Determine the (x, y) coordinate at the center of the cell enclosing the given text.  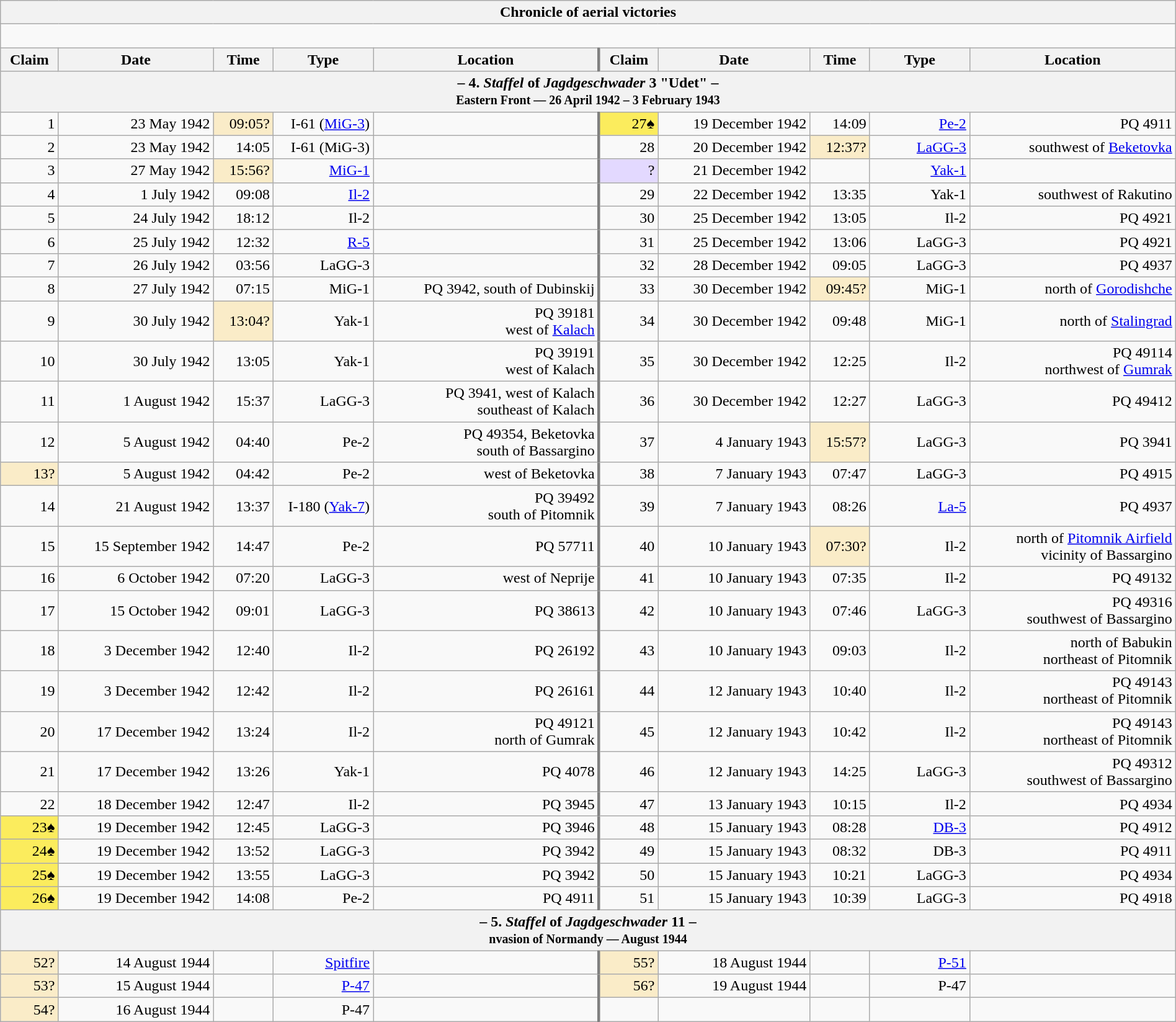
14 (30, 506)
13:24 (243, 731)
19 (30, 691)
12:25 (840, 361)
47 (629, 804)
Spitfire (324, 962)
10:42 (840, 731)
21 (30, 772)
PQ 26161 (486, 691)
6 (30, 241)
27 May 1942 (136, 171)
5 (30, 218)
09:05 (840, 265)
3 (30, 171)
07:15 (243, 289)
17 (30, 611)
12:40 (243, 650)
20 December 1942 (734, 147)
34 (629, 320)
13 January 1943 (734, 804)
27♠ (629, 123)
31 (629, 241)
35 (629, 361)
PQ 39181 west of Kalach (486, 320)
13:55 (243, 874)
13:06 (840, 241)
– 5. Staffel of Jagdgeschwader 11 –nvasion of Normandy — August 1944 (588, 931)
PQ 57711 (486, 546)
45 (629, 731)
56? (629, 986)
8 (30, 289)
southwest of Beketovka (1072, 147)
12:42 (243, 691)
09:01 (243, 611)
16 (30, 578)
14 August 1944 (136, 962)
PQ 49316 southwest of Bassargino (1072, 611)
55? (629, 962)
1 (30, 123)
13? (30, 474)
north of Stalingrad (1072, 320)
21 August 1942 (136, 506)
18 August 1944 (734, 962)
PQ 39191 west of Kalach (486, 361)
10 (30, 361)
north of Gorodishche (1072, 289)
I-180 (Yak-7) (324, 506)
PQ 38613 (486, 611)
26♠ (30, 899)
18 (30, 650)
PQ 49132 (1072, 578)
PQ 49114 northwest of Gumrak (1072, 361)
15 October 1942 (136, 611)
50 (629, 874)
12:27 (840, 402)
11 (30, 402)
22 (30, 804)
42 (629, 611)
24♠ (30, 851)
10:21 (840, 874)
PQ 49121 north of Gumrak (486, 731)
07:30? (840, 546)
14:25 (840, 772)
PQ 3941, west of Kalach southeast of Kalach (486, 402)
13:04? (243, 320)
19 August 1944 (734, 986)
33 (629, 289)
13:37 (243, 506)
43 (629, 650)
32 (629, 265)
12:37? (840, 147)
15 (30, 546)
48 (629, 827)
13:26 (243, 772)
28 December 1942 (734, 265)
41 (629, 578)
north of Pitomnik Airfieldvicinity of Bassargino (1072, 546)
6 October 1942 (136, 578)
10:39 (840, 899)
25 July 1942 (136, 241)
PQ 26192 (486, 650)
PQ 4918 (1072, 899)
1 July 1942 (136, 194)
21 December 1942 (734, 171)
PQ 3941 (1072, 442)
10:15 (840, 804)
PQ 3946 (486, 827)
27 July 1942 (136, 289)
PQ 3945 (486, 804)
12 (30, 442)
29 (629, 194)
28 (629, 147)
15:37 (243, 402)
07:46 (840, 611)
14:08 (243, 899)
07:35 (840, 578)
14:47 (243, 546)
46 (629, 772)
08:26 (840, 506)
16 August 1944 (136, 1010)
12:32 (243, 241)
9 (30, 320)
1 August 1942 (136, 402)
09:45? (840, 289)
PQ 4078 (486, 772)
13:52 (243, 851)
40 (629, 546)
52? (30, 962)
44 (629, 691)
36 (629, 402)
07:20 (243, 578)
08:32 (840, 851)
PQ 4915 (1072, 474)
PQ 39492 south of Pitomnik (486, 506)
north of Babukin northeast of Pitomnik (1072, 650)
04:42 (243, 474)
09:08 (243, 194)
14:09 (840, 123)
– 4. Staffel of Jagdgeschwader 3 "Udet" –Eastern Front — 26 April 1942 – 3 February 1943 (588, 92)
PQ 4912 (1072, 827)
? (629, 171)
4 (30, 194)
37 (629, 442)
southwest of Rakutino (1072, 194)
03:56 (243, 265)
07:47 (840, 474)
12:45 (243, 827)
7 (30, 265)
38 (629, 474)
PQ 3942, south of Dubinskij (486, 289)
18 December 1942 (136, 804)
R-5 (324, 241)
39 (629, 506)
13:35 (840, 194)
23♠ (30, 827)
09:03 (840, 650)
53? (30, 986)
2 (30, 147)
49 (629, 851)
24 July 1942 (136, 218)
09:48 (840, 320)
15 August 1944 (136, 986)
08:28 (840, 827)
La-5 (919, 506)
26 July 1942 (136, 265)
PQ 49354, Beketovka south of Bassargino (486, 442)
Chronicle of aerial victories (588, 12)
15 September 1942 (136, 546)
09:05? (243, 123)
4 January 1943 (734, 442)
25♠ (30, 874)
12:47 (243, 804)
20 (30, 731)
18:12 (243, 218)
30 (629, 218)
15:56? (243, 171)
51 (629, 899)
14:05 (243, 147)
04:40 (243, 442)
PQ 49412 (1072, 402)
10:40 (840, 691)
15:57? (840, 442)
54? (30, 1010)
22 December 1942 (734, 194)
PQ 49312 southwest of Bassargino (1072, 772)
west of Neprije (486, 578)
P-51 (919, 962)
west of Beketovka (486, 474)
